Return [x, y] of the center of cell containing provided text 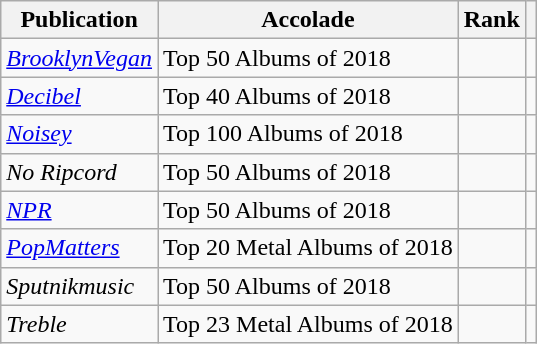
No Ripcord [80, 172]
Decibel [80, 96]
Top 20 Metal Albums of 2018 [308, 248]
Top 23 Metal Albums of 2018 [308, 324]
Sputnikmusic [80, 286]
Top 100 Albums of 2018 [308, 134]
PopMatters [80, 248]
BrooklynVegan [80, 58]
Accolade [308, 20]
Publication [80, 20]
Top 40 Albums of 2018 [308, 96]
Noisey [80, 134]
Rank [492, 20]
NPR [80, 210]
Treble [80, 324]
